Provide the (X, Y) coordinate of the cell's center where the given text is located.  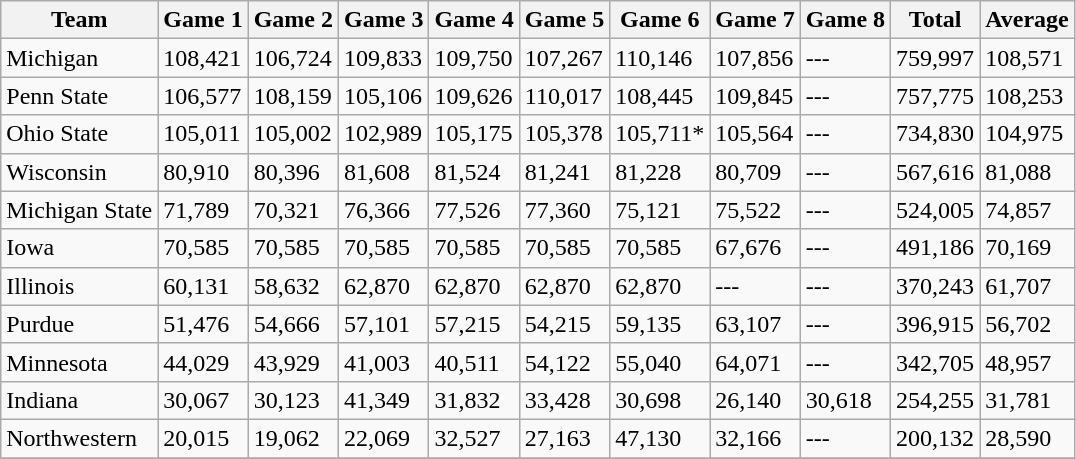
105,378 (564, 134)
105,011 (203, 134)
Northwestern (80, 438)
102,989 (384, 134)
30,123 (293, 400)
107,856 (755, 58)
109,845 (755, 96)
75,121 (660, 210)
74,857 (1028, 210)
76,366 (384, 210)
106,577 (203, 96)
71,789 (203, 210)
63,107 (755, 324)
64,071 (755, 362)
Team (80, 20)
105,175 (474, 134)
56,702 (1028, 324)
200,132 (936, 438)
40,511 (474, 362)
105,564 (755, 134)
Indiana (80, 400)
Ohio State (80, 134)
759,997 (936, 58)
80,396 (293, 172)
105,711* (660, 134)
70,321 (293, 210)
58,632 (293, 286)
81,088 (1028, 172)
30,618 (845, 400)
47,130 (660, 438)
77,360 (564, 210)
Michigan (80, 58)
108,445 (660, 96)
61,707 (1028, 286)
254,255 (936, 400)
44,029 (203, 362)
22,069 (384, 438)
396,915 (936, 324)
81,241 (564, 172)
77,526 (474, 210)
Game 3 (384, 20)
Michigan State (80, 210)
81,608 (384, 172)
109,833 (384, 58)
Game 6 (660, 20)
Game 1 (203, 20)
Game 4 (474, 20)
51,476 (203, 324)
67,676 (755, 248)
32,166 (755, 438)
54,215 (564, 324)
Penn State (80, 96)
Game 2 (293, 20)
30,698 (660, 400)
Illinois (80, 286)
108,253 (1028, 96)
80,709 (755, 172)
31,832 (474, 400)
108,159 (293, 96)
Iowa (80, 248)
70,169 (1028, 248)
20,015 (203, 438)
Game 5 (564, 20)
59,135 (660, 324)
Game 8 (845, 20)
108,571 (1028, 58)
54,666 (293, 324)
Game 7 (755, 20)
Wisconsin (80, 172)
41,349 (384, 400)
Average (1028, 20)
757,775 (936, 96)
104,975 (1028, 134)
110,146 (660, 58)
57,215 (474, 324)
19,062 (293, 438)
60,131 (203, 286)
80,910 (203, 172)
110,017 (564, 96)
43,929 (293, 362)
734,830 (936, 134)
33,428 (564, 400)
105,106 (384, 96)
32,527 (474, 438)
Purdue (80, 324)
27,163 (564, 438)
48,957 (1028, 362)
57,101 (384, 324)
109,750 (474, 58)
54,122 (564, 362)
Total (936, 20)
28,590 (1028, 438)
491,186 (936, 248)
26,140 (755, 400)
567,616 (936, 172)
55,040 (660, 362)
30,067 (203, 400)
109,626 (474, 96)
31,781 (1028, 400)
81,524 (474, 172)
Minnesota (80, 362)
107,267 (564, 58)
342,705 (936, 362)
105,002 (293, 134)
75,522 (755, 210)
370,243 (936, 286)
524,005 (936, 210)
108,421 (203, 58)
41,003 (384, 362)
81,228 (660, 172)
106,724 (293, 58)
